From the cell containing the given text, extract its center point as (x, y) coordinate. 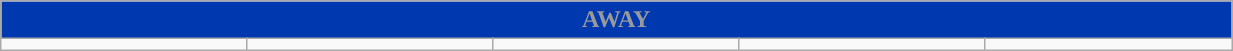
AWAY (616, 20)
